For the text-containing cell, return its midpoint in (x, y) coordinate format. 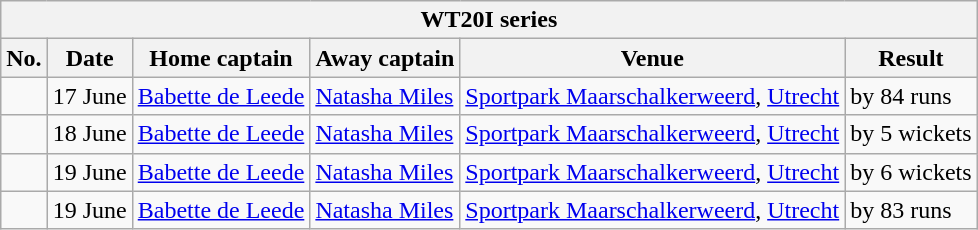
by 5 wickets (911, 134)
by 6 wickets (911, 172)
Venue (652, 58)
No. (24, 58)
Away captain (385, 58)
17 June (90, 96)
by 83 runs (911, 210)
Date (90, 58)
Home captain (221, 58)
WT20I series (489, 20)
by 84 runs (911, 96)
18 June (90, 134)
Result (911, 58)
